Extract the (X, Y) coordinate from the center of the cell holding the provided text.  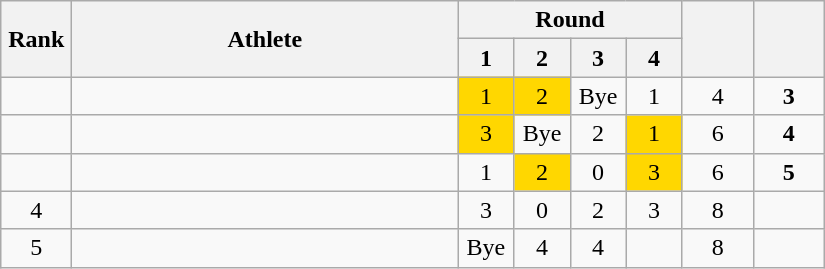
Round (570, 20)
Rank (36, 39)
Athlete (265, 39)
